Extract the [x, y] coordinate from the center of the cell holding the provided text.  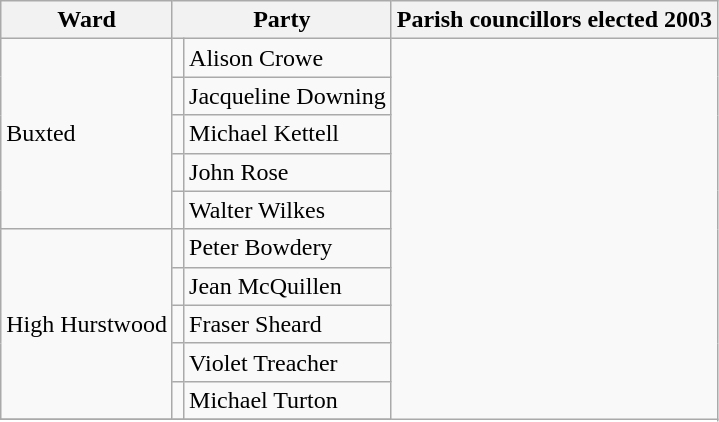
John Rose [288, 172]
Michael Kettell [288, 134]
Ward [87, 20]
Violet Treacher [288, 362]
Jean McQuillen [288, 286]
Michael Turton [288, 400]
Peter Bowdery [288, 248]
High Hurstwood [87, 324]
Party [282, 20]
Alison Crowe [288, 58]
Jacqueline Downing [288, 96]
Parish councillors elected 2003 [554, 20]
Buxted [87, 134]
Walter Wilkes [288, 210]
Fraser Sheard [288, 324]
